Identify which cell holds the provided text, then report its [X, Y] central coordinate. 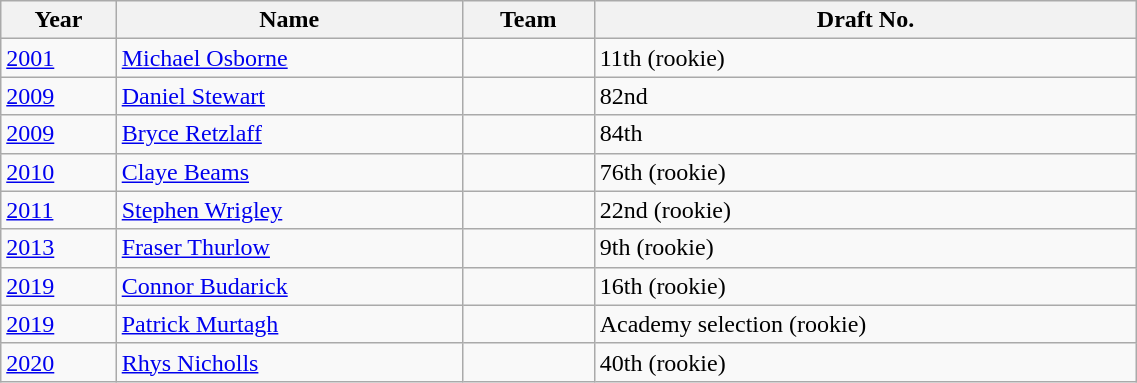
Year [58, 20]
16th (rookie) [866, 286]
Daniel Stewart [289, 96]
Bryce Retzlaff [289, 134]
Connor Budarick [289, 286]
Claye Beams [289, 172]
Stephen Wrigley [289, 210]
Academy selection (rookie) [866, 324]
76th (rookie) [866, 172]
22nd (rookie) [866, 210]
2010 [58, 172]
Team [528, 20]
2013 [58, 248]
11th (rookie) [866, 58]
82nd [866, 96]
Rhys Nicholls [289, 362]
Michael Osborne [289, 58]
Name [289, 20]
84th [866, 134]
9th (rookie) [866, 248]
40th (rookie) [866, 362]
Patrick Murtagh [289, 324]
2020 [58, 362]
2011 [58, 210]
Fraser Thurlow [289, 248]
2001 [58, 58]
Draft No. [866, 20]
